Determine the (X, Y) coordinate at the center of the cell enclosing the given text.  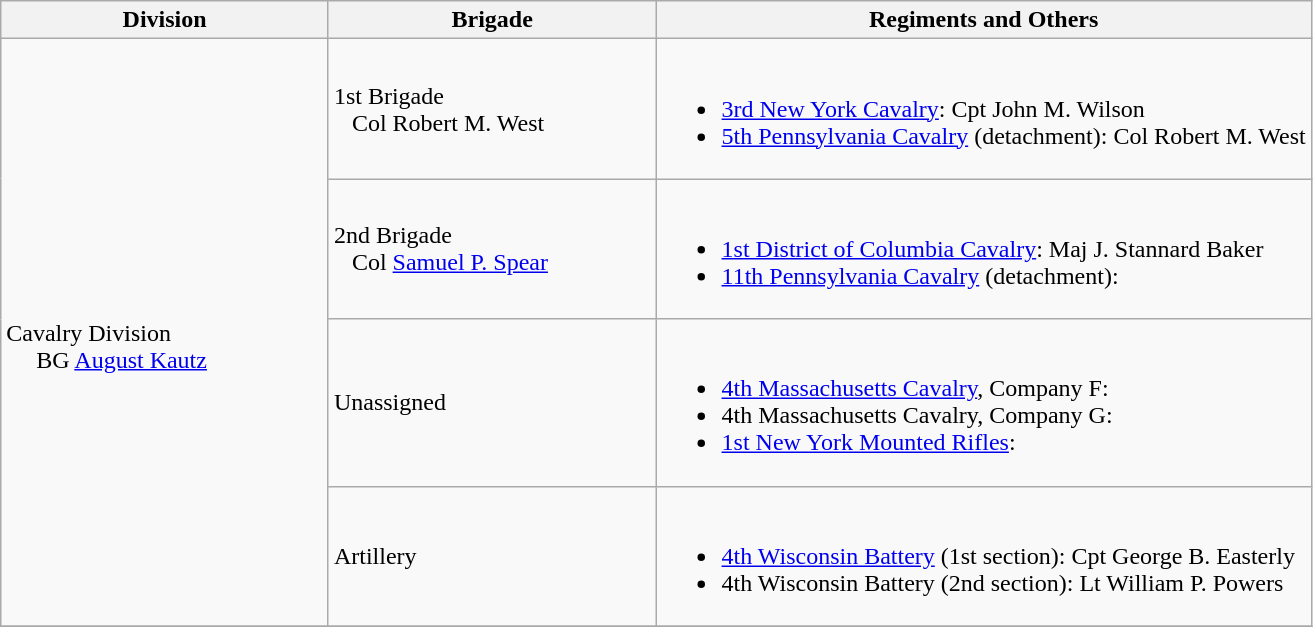
Division (165, 20)
Unassigned (492, 402)
1st District of Columbia Cavalry: Maj J. Stannard Baker11th Pennsylvania Cavalry (detachment): (984, 249)
4th Massachusetts Cavalry, Company F:4th Massachusetts Cavalry, Company G:1st New York Mounted Rifles: (984, 402)
3rd New York Cavalry: Cpt John M. Wilson5th Pennsylvania Cavalry (detachment): Col Robert M. West (984, 109)
Cavalry Division BG August Kautz (165, 332)
Regiments and Others (984, 20)
4th Wisconsin Battery (1st section): Cpt George B. Easterly4th Wisconsin Battery (2nd section): Lt William P. Powers (984, 556)
2nd Brigade Col Samuel P. Spear (492, 249)
1st Brigade Col Robert M. West (492, 109)
Brigade (492, 20)
Artillery (492, 556)
